Search for the cell housing the specified text and yield its (x, y) center coordinate. 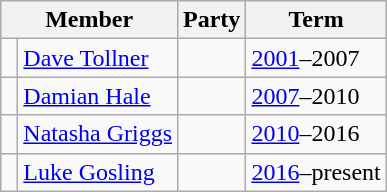
Party (212, 20)
Term (316, 20)
2010–2016 (316, 134)
2001–2007 (316, 58)
Dave Tollner (98, 58)
Natasha Griggs (98, 134)
2007–2010 (316, 96)
Luke Gosling (98, 172)
Damian Hale (98, 96)
2016–present (316, 172)
Member (90, 20)
